Pinpoint the cell where the given text exists, returning its [x, y] midpoint coordinate. 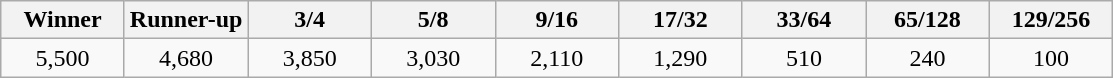
240 [928, 58]
33/64 [804, 20]
65/128 [928, 20]
100 [1051, 58]
5,500 [63, 58]
3,850 [310, 58]
4,680 [186, 58]
17/32 [681, 20]
Winner [63, 20]
9/16 [557, 20]
510 [804, 58]
3/4 [310, 20]
3,030 [433, 58]
Runner-up [186, 20]
1,290 [681, 58]
5/8 [433, 20]
2,110 [557, 58]
129/256 [1051, 20]
